Determine the (x, y) coordinate at the center of the cell enclosing the given text.  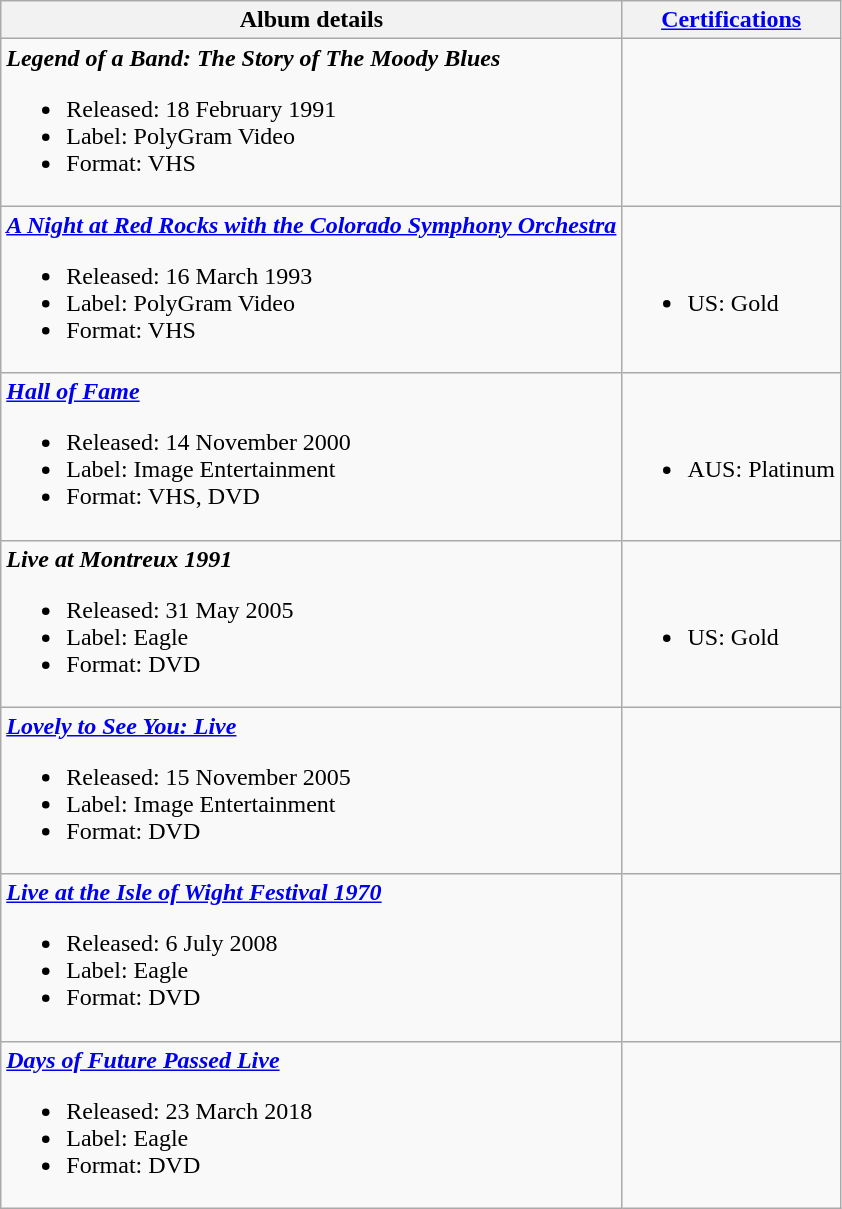
Lovely to See You: LiveReleased: 15 November 2005Label: Image EntertainmentFormat: DVD (312, 790)
Live at the Isle of Wight Festival 1970Released: 6 July 2008Label: EagleFormat: DVD (312, 958)
Legend of a Band: The Story of The Moody BluesReleased: 18 February 1991Label: PolyGram VideoFormat: VHS (312, 122)
AUS: Platinum (731, 456)
Album details (312, 20)
Live at Montreux 1991Released: 31 May 2005Label: EagleFormat: DVD (312, 624)
Hall of FameReleased: 14 November 2000Label: Image EntertainmentFormat: VHS, DVD (312, 456)
A Night at Red Rocks with the Colorado Symphony OrchestraReleased: 16 March 1993Label: PolyGram VideoFormat: VHS (312, 290)
Certifications (731, 20)
Days of Future Passed LiveReleased: 23 March 2018Label: EagleFormat: DVD (312, 1124)
